From the cell containing the given text, extract its center point as (X, Y) coordinate. 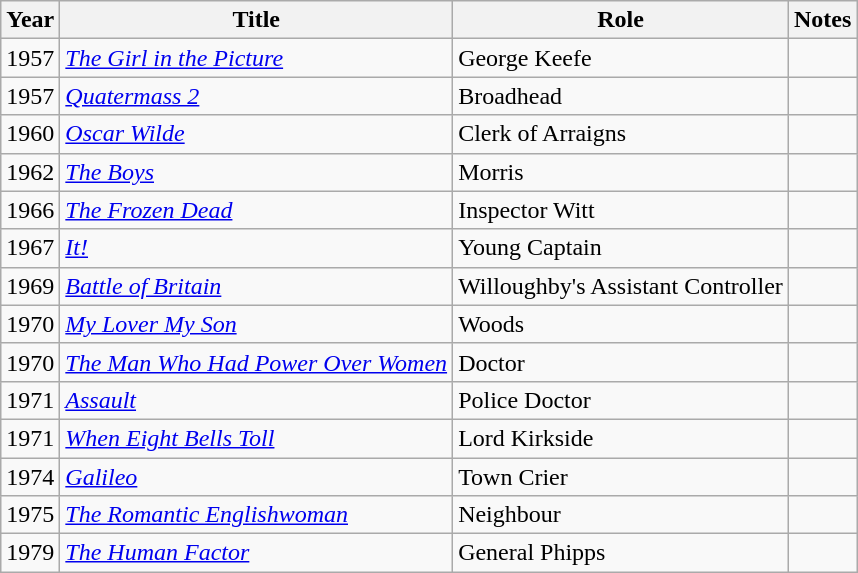
Battle of Britain (256, 286)
Morris (621, 172)
1975 (30, 515)
It! (256, 248)
Year (30, 20)
Role (621, 20)
Woods (621, 324)
1967 (30, 248)
Assault (256, 400)
Galileo (256, 477)
1962 (30, 172)
George Keefe (621, 58)
Quatermass 2 (256, 96)
Title (256, 20)
My Lover My Son (256, 324)
Police Doctor (621, 400)
Clerk of Arraigns (621, 134)
Inspector Witt (621, 210)
The Girl in the Picture (256, 58)
The Human Factor (256, 553)
1960 (30, 134)
Oscar Wilde (256, 134)
Willoughby's Assistant Controller (621, 286)
The Boys (256, 172)
The Romantic Englishwoman (256, 515)
1969 (30, 286)
Broadhead (621, 96)
Notes (822, 20)
Doctor (621, 362)
1974 (30, 477)
The Frozen Dead (256, 210)
When Eight Bells Toll (256, 438)
1979 (30, 553)
The Man Who Had Power Over Women (256, 362)
Town Crier (621, 477)
General Phipps (621, 553)
Lord Kirkside (621, 438)
Neighbour (621, 515)
Young Captain (621, 248)
1966 (30, 210)
